Capture the cell that displays the provided text and extract its [X, Y] central coordinate. 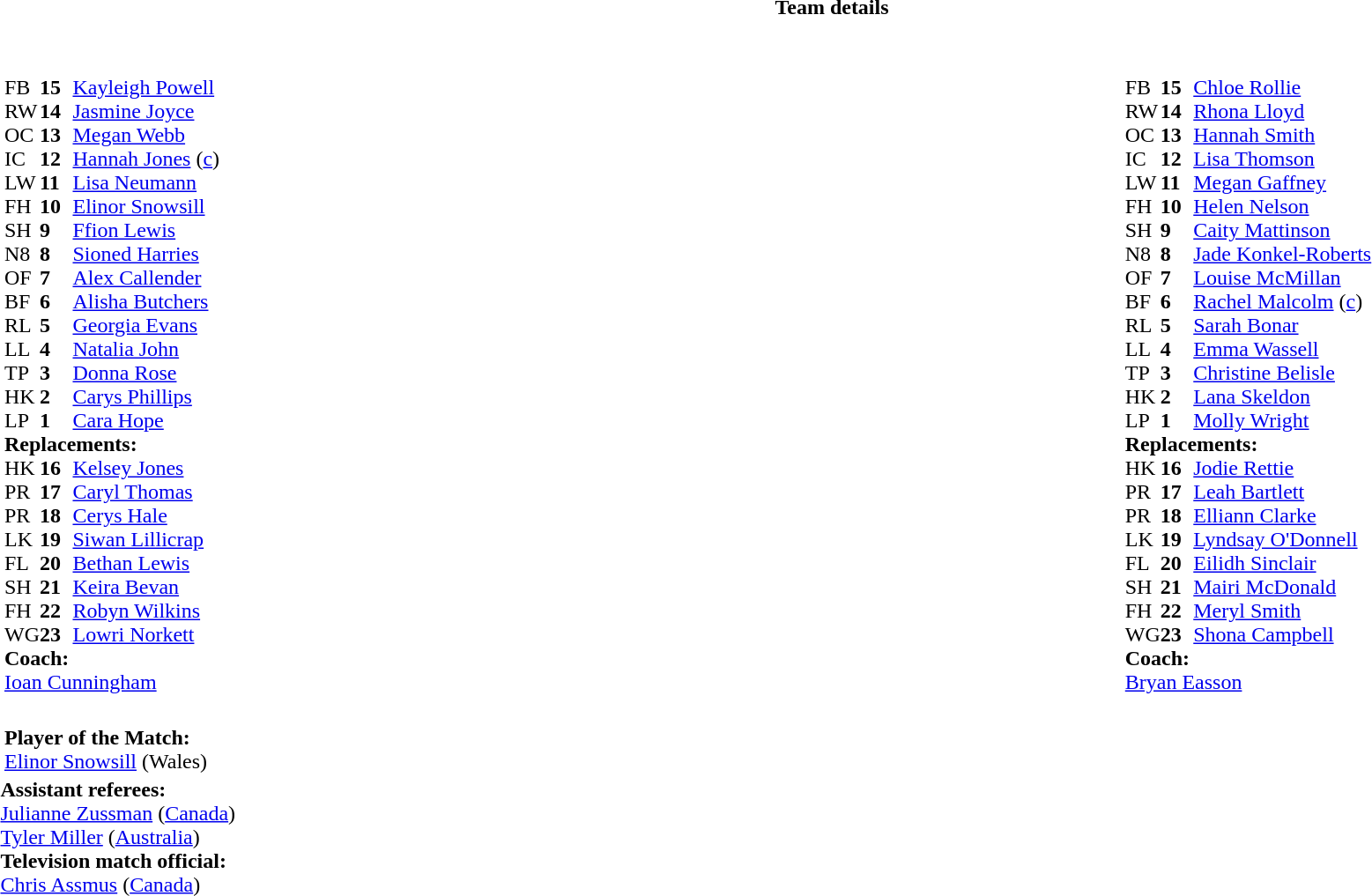
Bryan Easson [1248, 682]
Elliann Clarke [1282, 516]
Natalia John [146, 349]
Christine Belisle [1282, 374]
Bethan Lewis [146, 564]
Mairi McDonald [1282, 587]
Sioned Harries [146, 254]
Cerys Hale [146, 516]
Jodie Rettie [1282, 469]
Lisa Thomson [1282, 159]
Cara Hope [146, 421]
Caity Mattinson [1282, 231]
Lana Skeldon [1282, 396]
Rhona Lloyd [1282, 111]
Megan Webb [146, 136]
Megan Gaffney [1282, 183]
Sarah Bonar [1282, 326]
Hannah Jones (c) [146, 159]
Alex Callender [146, 278]
Kelsey Jones [146, 469]
Emma Wassell [1282, 349]
Ioan Cunningham [112, 682]
Chloe Rollie [1282, 88]
Shona Campbell [1282, 634]
Robyn Wilkins [146, 611]
Georgia Evans [146, 326]
Rachel Malcolm (c) [1282, 301]
Jasmine Joyce [146, 111]
Meryl Smith [1282, 611]
Molly Wright [1282, 421]
Carys Phillips [146, 396]
Donna Rose [146, 374]
Lisa Neumann [146, 183]
Ffion Lewis [146, 231]
Louise McMillan [1282, 278]
Leah Bartlett [1282, 492]
Elinor Snowsill [146, 206]
Lowri Norkett [146, 634]
Caryl Thomas [146, 492]
Hannah Smith [1282, 136]
Lyndsay O'Donnell [1282, 539]
Helen Nelson [1282, 206]
Keira Bevan [146, 587]
Kayleigh Powell [146, 88]
Eilidh Sinclair [1282, 564]
Siwan Lillicrap [146, 539]
Jade Konkel-Roberts [1282, 254]
Alisha Butchers [146, 301]
